Pinpoint the cell where the given text exists, returning its (x, y) midpoint coordinate. 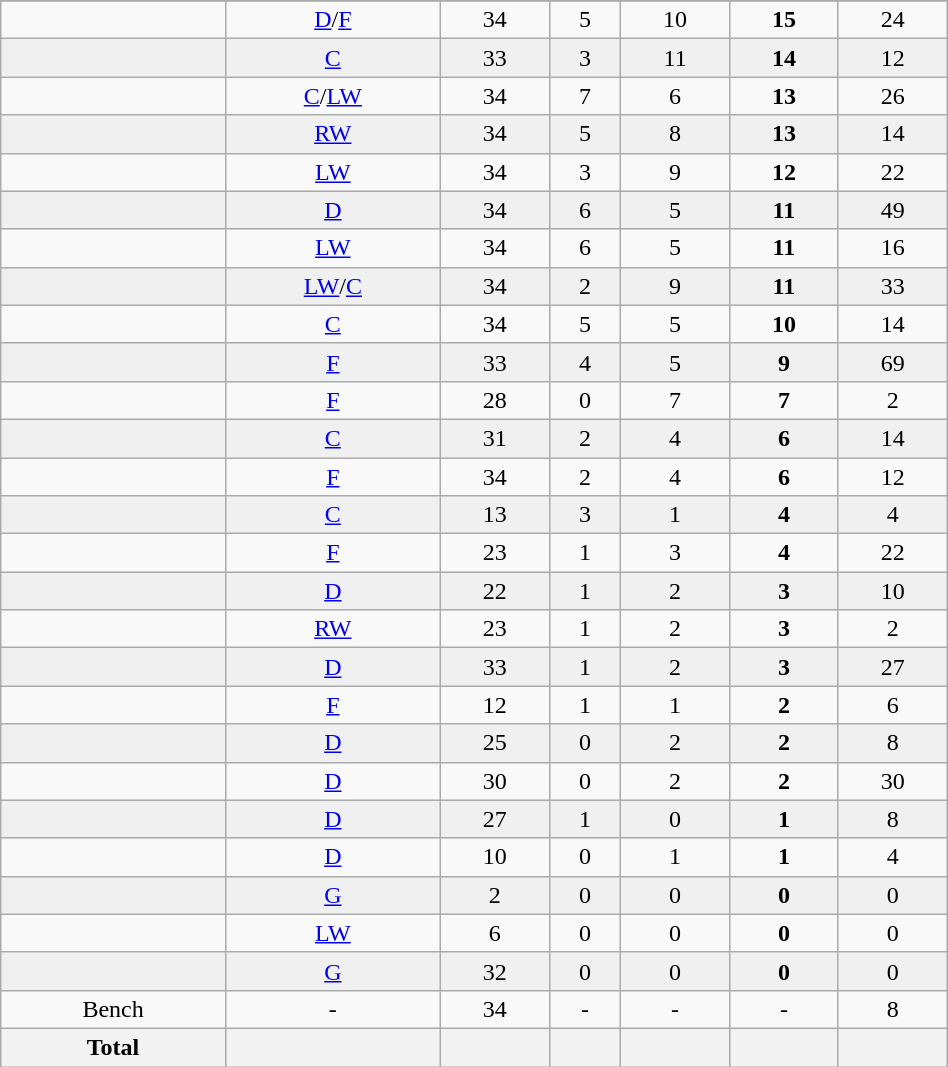
28 (494, 400)
15 (784, 20)
C/LW (332, 96)
D/F (332, 20)
32 (494, 971)
24 (892, 20)
Total (114, 1047)
49 (892, 210)
Bench (114, 1009)
69 (892, 362)
31 (494, 438)
25 (494, 743)
16 (892, 248)
26 (892, 96)
LW/C (332, 286)
